For the text-containing cell, return its midpoint in (x, y) coordinate format. 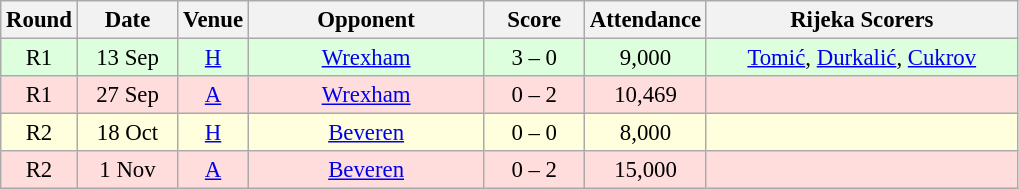
10,469 (646, 95)
18 Oct (128, 133)
9,000 (646, 58)
0 – 0 (534, 133)
Date (128, 20)
Tomić, Durkalić, Cukrov (862, 58)
Venue (214, 20)
Attendance (646, 20)
8,000 (646, 133)
Round (39, 20)
27 Sep (128, 95)
3 – 0 (534, 58)
15,000 (646, 170)
Rijeka Scorers (862, 20)
13 Sep (128, 58)
1 Nov (128, 170)
Score (534, 20)
Opponent (366, 20)
